Provide the [x, y] coordinate of the cell's center where the given text is located.  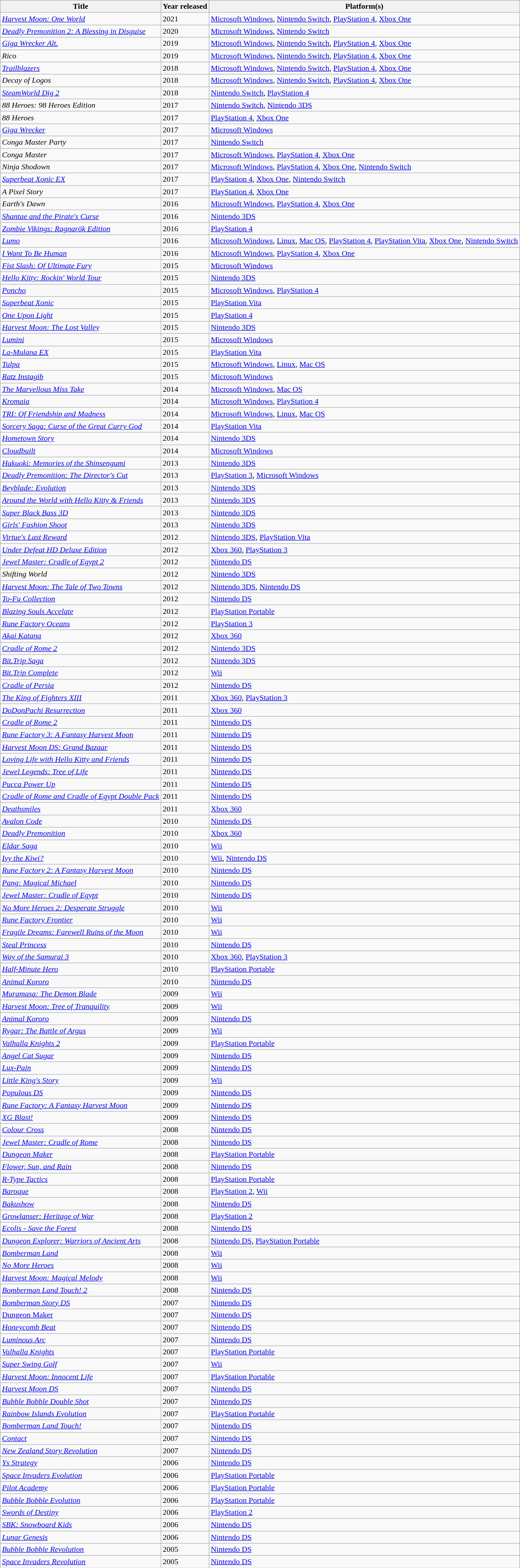
Bomberman Land Touch! [80, 1426]
Little King's Story [80, 1080]
Jewel Legends: Tree of Life [80, 772]
Swords of Destiny [80, 1512]
Eldar Saga [80, 846]
Lunar Genesis [80, 1537]
Rune Factory 3: A Fantasy Harvest Moon [80, 735]
Valhalla Knights [80, 1352]
Conga Master Party [80, 142]
Super Swing Golf [80, 1364]
Colour Cross [80, 1130]
Deadly Premonition: The Director's Cut [80, 475]
Nintendo 3DS, PlayStation Vita [364, 537]
Microsoft Windows, Mac OS [364, 389]
88 Heroes: 98 Heroes Edition [80, 105]
Lumini [80, 340]
Microsoft Windows, PlayStation 4, Xbox One, Nintendo Switch [364, 167]
Tulpa [80, 365]
SteamWorld Dig 2 [80, 93]
R-Type Tactics [80, 1179]
Ratz Instagib [80, 377]
Hello Kitty: Rockin' World Tour [80, 278]
Decay of Logos [80, 80]
Cloudbuilt [80, 451]
Conga Master [80, 155]
Ys Strategy [80, 1463]
SBK: Snowboard Kids [80, 1525]
Zombie Vikings: Ragnarök Edition [80, 229]
Akai Katana [80, 636]
Muramasa: The Demon Blade [80, 994]
Microsoft Windows, Nintendo Switch [364, 31]
Harvest Moon: One World [80, 19]
Super Black Bass 3D [80, 512]
Harvest Moon: Magical Melody [80, 1278]
Nintendo Switch, PlayStation 4 [364, 93]
Giga Wrecker Alt. [80, 43]
Giga Wrecker [80, 130]
Hakuoki: Memories of the Shinsengumi [80, 463]
One Upon Light [80, 315]
Year released [185, 6]
Lux-Pain [80, 1068]
New Zealand Story Revolution [80, 1451]
Shifting World [80, 574]
Rune Factory 2: A Fantasy Harvest Moon [80, 870]
Valhalla Knights 2 [80, 1043]
PlayStation 4, Xbox One, Nintendo Switch [364, 179]
Nintendo Switch [364, 142]
The Marvellous Miss Take [80, 389]
Blazing Souls Accelate [80, 611]
To-Fu Collection [80, 599]
Jewel Master: Cradle of Rome [80, 1142]
Rico [80, 56]
88 Heroes [80, 117]
Way of the Samurai 3 [80, 957]
Pilot Academy [80, 1488]
Avalon Code [80, 821]
Bakushow [80, 1204]
Deathsmiles [80, 809]
Harvest Moon: Innocent Life [80, 1377]
Harvest Moon: The Lost Valley [80, 327]
Trailblazers [80, 68]
Pang: Magical Michael [80, 883]
Harvest Moon DS: Grand Bazaar [80, 747]
Microsoft Windows, Linux, Mac OS, PlayStation 4, PlayStation Vita, Xbox One, Nintendo Switch [364, 241]
Deadly Premonition 2: A Blessing in Disguise [80, 31]
I Want To Be Human [80, 253]
XG Blast! [80, 1117]
Rune Factory Frontier [80, 920]
Rainbow Islands Evolution [80, 1414]
PlayStation 2, Wii [364, 1191]
Virtue's Last Reward [80, 537]
PlayStation 3 [364, 624]
Under Defeat HD Deluxe Edition [80, 550]
PlayStation 3, Microsoft Windows [364, 475]
Jewel Master: Cradle of Egypt 2 [80, 562]
Bubble Bobble Double Shot [80, 1401]
No More Heroes [80, 1265]
Deadly Premonition [80, 833]
Earth's Dawn [80, 204]
Ninja Shodown [80, 167]
Jewel Master: Cradle of Egypt [80, 895]
Nintendo Switch, Nintendo 3DS [364, 105]
Fist Slash: Of Ultimate Fury [80, 266]
Bomberman Land Touch! 2 [80, 1290]
Harvest Moon: The Tale of Two Towns [80, 587]
Kromaia [80, 401]
Space Invaders Evolution [80, 1475]
Title [80, 6]
Dungeon Explorer: Warriors of Ancient Arts [80, 1241]
Contact [80, 1438]
Poncho [80, 290]
Nintendo DS, PlayStation Portable [364, 1241]
Flower, Sun, and Rain [80, 1167]
Harvest Moon DS [80, 1389]
2020 [185, 31]
Lumo [80, 241]
Bomberman Story DS [80, 1302]
Luminous Arc [80, 1340]
Sorcery Saga: Curse of the Great Curry God [80, 426]
Cradle of Rome and Cradle of Egypt Double Pack [80, 796]
Half-Minute Hero [80, 969]
Wii, Nintendo DS [364, 858]
Beyblade: Evolution [80, 488]
Rune Factory: A Fantasy Harvest Moon [80, 1105]
Shantae and the Pirate's Curse [80, 216]
Hometown Story [80, 438]
Steal Princess [80, 945]
No More Heroes 2: Desperate Struggle [80, 907]
Angel Cat Sugar [80, 1056]
DoDonPachi Resurrection [80, 710]
Girls' Fashion Shoot [80, 525]
Nintendo 3DS, Nintendo DS [364, 587]
Honeycomb Beat [80, 1327]
Superbeat Xonic [80, 303]
Growlanser: Heritage of War [80, 1216]
Pucca Power Up [80, 784]
Populous DS [80, 1093]
Loving Life with Hello Kitty and Friends [80, 760]
Space Invaders Revolution [80, 1562]
The King of Fighters XIII [80, 698]
A Pixel Story [80, 192]
Around the World with Hello Kitty & Friends [80, 500]
TRI: Of Friendship and Madness [80, 414]
Bubble Bobble Revolution [80, 1550]
Fragile Dreams: Farewell Ruins of the Moon [80, 932]
Rune Factory Oceans [80, 624]
Platform(s) [364, 6]
2021 [185, 19]
Bit.Trip Saga [80, 661]
Bit.Trip Complete [80, 673]
Bubble Bobble Evolution [80, 1500]
Bomberman Land [80, 1253]
Cradle of Persia [80, 685]
La-Mulana EX [80, 352]
Ivy the Kiwi? [80, 858]
Superbeat Xonic EX [80, 179]
Ecolis - Save the Forest [80, 1228]
Baroque [80, 1191]
Harvest Moon: Tree of Tranquility [80, 1006]
Rygar: The Battle of Argus [80, 1031]
